Pinpoint the cell where the given text exists, returning its [x, y] midpoint coordinate. 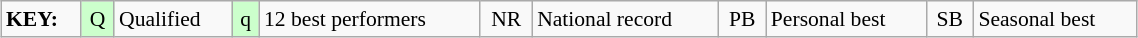
Qualified [173, 19]
Personal best [846, 19]
12 best performers [370, 19]
NR [506, 19]
Seasonal best [1055, 19]
Q [98, 19]
PB [742, 19]
National record [626, 19]
SB [950, 19]
q [246, 19]
KEY: [41, 19]
